Return (X, Y) of the center of cell containing provided text 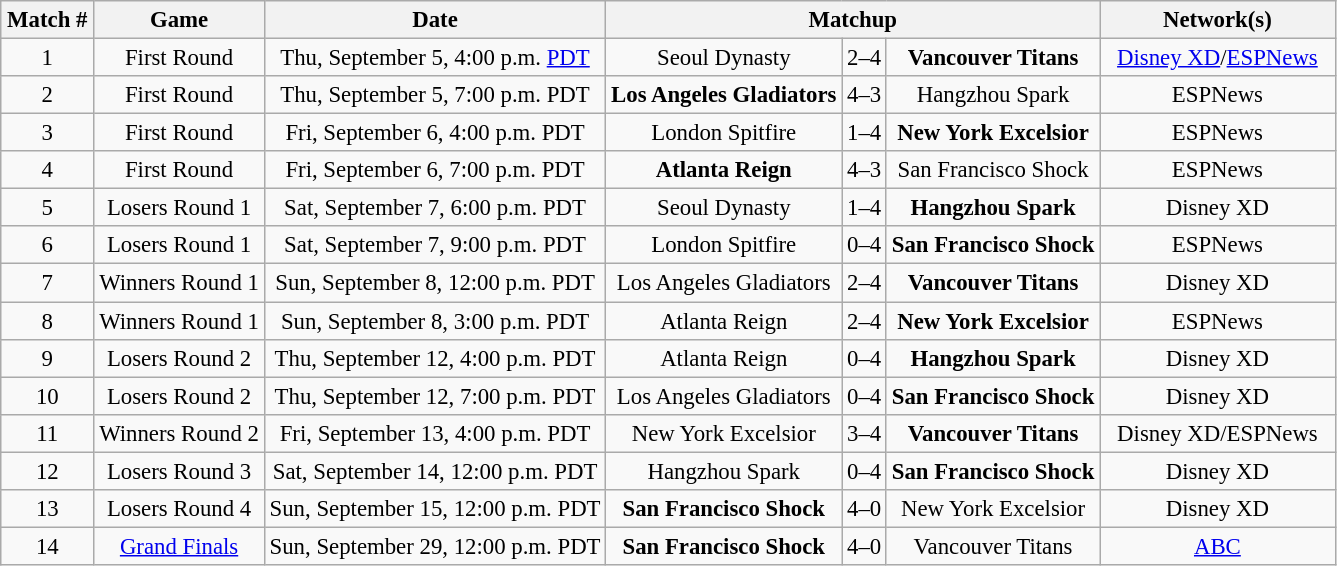
Sat, September 14, 12:00 p.m. PDT (435, 471)
Network(s) (1218, 20)
Sun, September 8, 3:00 p.m. PDT (435, 321)
Thu, September 12, 7:00 p.m. PDT (435, 396)
4 (48, 170)
10 (48, 396)
14 (48, 546)
Thu, September 5, 4:00 p.m. PDT (435, 58)
2 (48, 95)
Fri, September 13, 4:00 p.m. PDT (435, 433)
1 (48, 58)
Fri, September 6, 7:00 p.m. PDT (435, 170)
Date (435, 20)
Losers Round 4 (179, 509)
Sun, September 29, 12:00 p.m. PDT (435, 546)
Thu, September 5, 7:00 p.m. PDT (435, 95)
Sun, September 8, 12:00 p.m. PDT (435, 283)
13 (48, 509)
Sun, September 15, 12:00 p.m. PDT (435, 509)
5 (48, 208)
Grand Finals (179, 546)
Sat, September 7, 9:00 p.m. PDT (435, 245)
Thu, September 12, 4:00 p.m. PDT (435, 358)
ABC (1218, 546)
Fri, September 6, 4:00 p.m. PDT (435, 133)
Losers Round 3 (179, 471)
Matchup (853, 20)
Winners Round 2 (179, 433)
8 (48, 321)
Sat, September 7, 6:00 p.m. PDT (435, 208)
7 (48, 283)
3–4 (864, 433)
12 (48, 471)
Game (179, 20)
6 (48, 245)
3 (48, 133)
9 (48, 358)
Match # (48, 20)
11 (48, 433)
